Capture the cell that displays the provided text and extract its (x, y) central coordinate. 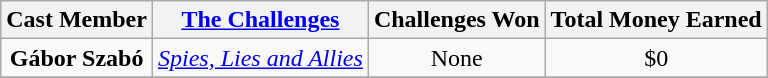
The Challenges (260, 20)
Spies, Lies and Allies (260, 58)
Gábor Szabó (77, 58)
Challenges Won (456, 20)
$0 (656, 58)
Total Money Earned (656, 20)
Cast Member (77, 20)
None (456, 58)
